Extract the (X, Y) coordinate from the center of the cell holding the provided text.  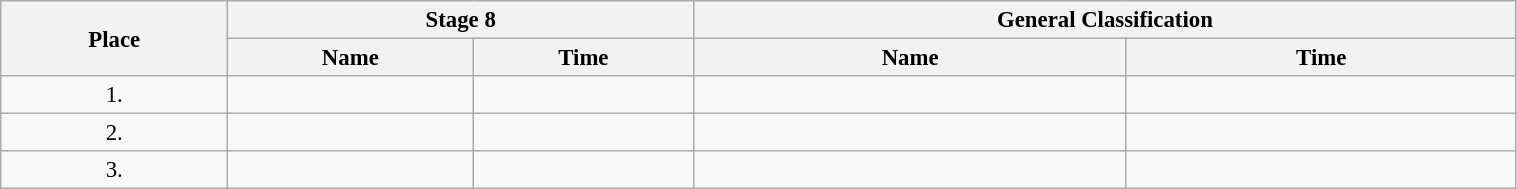
2. (114, 133)
3. (114, 170)
General Classification (1105, 20)
Place (114, 38)
Stage 8 (461, 20)
1. (114, 95)
